Return [X, Y] of the center of cell containing provided text 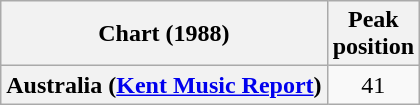
Australia (Kent Music Report) [164, 85]
Peakposition [373, 34]
41 [373, 85]
Chart (1988) [164, 34]
